Capture the cell that displays the provided text and extract its [x, y] central coordinate. 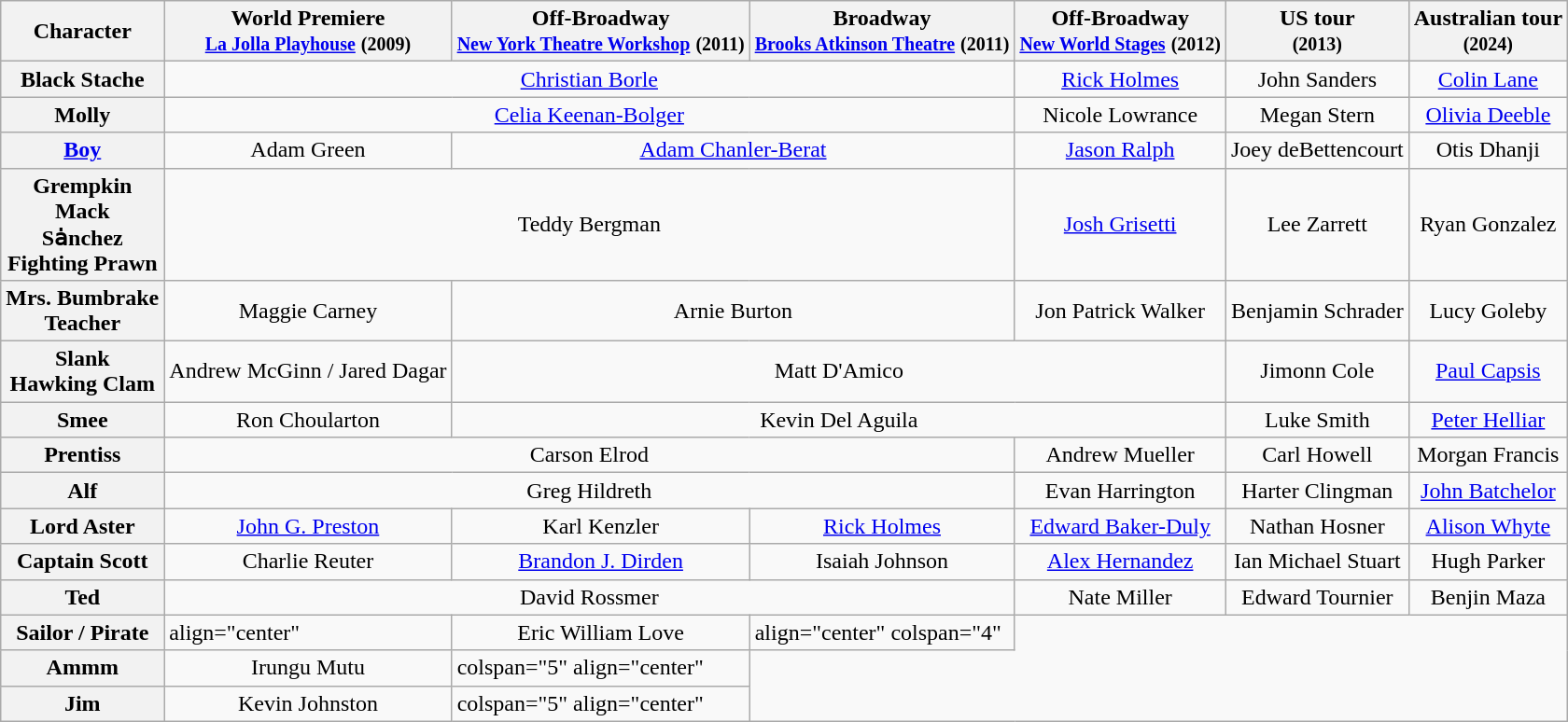
Eric William Love [601, 632]
Captain Scott [82, 562]
Irungu Mutu [308, 668]
Colin Lane [1488, 79]
align="center" colspan="4" [882, 632]
Broadway Brooks Atkinson Theatre (2011) [882, 32]
Jon Patrick Walker [1120, 312]
David Rossmer [590, 597]
Olivia Deeble [1488, 115]
Ryan Gonzalez [1488, 224]
Character [82, 32]
Evan Harrington [1120, 491]
Paul Capsis [1488, 371]
Karl Kenzler [601, 526]
Ammm [82, 668]
Off-Broadway New York Theatre Workshop (2011) [601, 32]
Nate Miller [1120, 597]
Benjamin Schrader [1317, 312]
Boy [82, 150]
Celia Keenan-Bolger [590, 115]
Maggie Carney [308, 312]
Kevin Del Aguila [838, 420]
Josh Grisetti [1120, 224]
Adam Green [308, 150]
Adam Chanler-Berat [734, 150]
Mrs. BumbrakeTeacher [82, 312]
Jimonn Cole [1317, 371]
Christian Borle [590, 79]
Luke Smith [1317, 420]
Jim [82, 703]
Edward Tournier [1317, 597]
Australian tour(2024) [1488, 32]
US tour(2013) [1317, 32]
Lord Aster [82, 526]
Lucy Goleby [1488, 312]
align="center" [308, 632]
SlankHawking Clam [82, 371]
Harter Clingman [1317, 491]
Off-Broadway New World Stages (2012) [1120, 32]
Andrew Mueller [1120, 455]
Megan Stern [1317, 115]
Kevin Johnston [308, 703]
Carl Howell [1317, 455]
Ron Choularton [308, 420]
Isaiah Johnson [882, 562]
John Sanders [1317, 79]
Smee [82, 420]
Jason Ralph [1120, 150]
Charlie Reuter [308, 562]
Andrew McGinn / Jared Dagar [308, 371]
Greg Hildreth [590, 491]
Edward Baker-Duly [1120, 526]
John G. Preston [308, 526]
Alex Hernandez [1120, 562]
Prentiss [82, 455]
Arnie Burton [734, 312]
Nathan Hosner [1317, 526]
Teddy Bergman [590, 224]
GrempkinMackSȧnchezFighting Prawn [82, 224]
Lee Zarrett [1317, 224]
Morgan Francis [1488, 455]
Ian Michael Stuart [1317, 562]
Otis Dhanji [1488, 150]
Brandon J. Dirden [601, 562]
Alison Whyte [1488, 526]
World Premiere La Jolla Playhouse (2009) [308, 32]
Black Stache [82, 79]
Hugh Parker [1488, 562]
Carson Elrod [590, 455]
Matt D'Amico [838, 371]
Alf [82, 491]
Peter Helliar [1488, 420]
Sailor / Pirate [82, 632]
John Batchelor [1488, 491]
Benjin Maza [1488, 597]
Molly [82, 115]
Ted [82, 597]
Nicole Lowrance [1120, 115]
Joey deBettencourt [1317, 150]
